Output the (X, Y) coordinate of the center of the cell containing the given text.  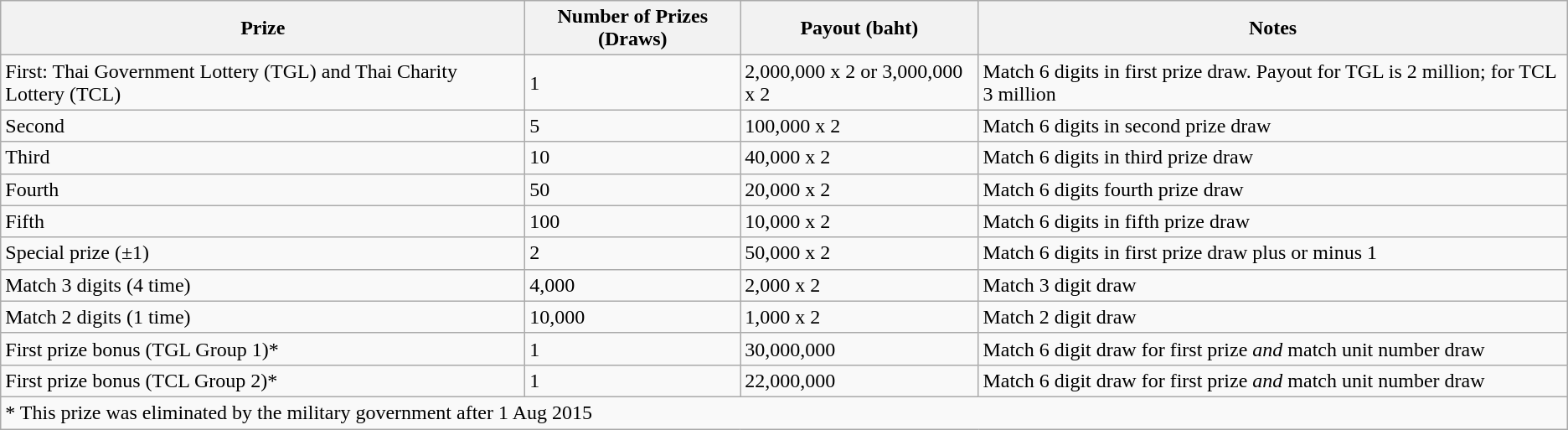
5 (633, 126)
Match 6 digits in first prize draw plus or minus 1 (1273, 253)
Second (263, 126)
10,000 x 2 (859, 221)
2,000 x 2 (859, 285)
Fourth (263, 189)
Match 3 digits (4 time) (263, 285)
50,000 x 2 (859, 253)
First prize bonus (TGL Group 1)* (263, 349)
2 (633, 253)
100,000 x 2 (859, 126)
1,000 x 2 (859, 317)
Match 6 digits in third prize draw (1273, 158)
* This prize was eliminated by the military government after 1 Aug 2015 (784, 412)
50 (633, 189)
Match 6 digits in first prize draw. Payout for TGL is 2 million; for TCL 3 million (1273, 82)
First prize bonus (TCL Group 2)* (263, 381)
20,000 x 2 (859, 189)
Notes (1273, 28)
Special prize (±1) (263, 253)
Match 3 digit draw (1273, 285)
Match 2 digit draw (1273, 317)
30,000,000 (859, 349)
First: Thai Government Lottery (TGL) and Thai Charity Lottery (TCL) (263, 82)
Match 6 digits in fifth prize draw (1273, 221)
Fifth (263, 221)
Match 6 digits fourth prize draw (1273, 189)
40,000 x 2 (859, 158)
Match 6 digits in second prize draw (1273, 126)
100 (633, 221)
22,000,000 (859, 381)
Match 2 digits (1 time) (263, 317)
10 (633, 158)
10,000 (633, 317)
2,000,000 x 2 or 3,000,000 x 2 (859, 82)
Third (263, 158)
Number of Prizes (Draws) (633, 28)
Payout (baht) (859, 28)
Prize (263, 28)
4,000 (633, 285)
